Capture the cell that displays the provided text and extract its [x, y] central coordinate. 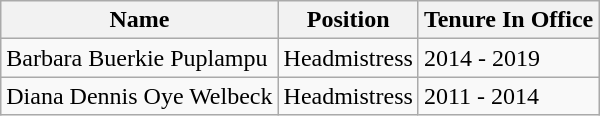
Tenure In Office [508, 20]
Barbara Buerkie Puplampu [140, 58]
Position [348, 20]
2011 - 2014 [508, 96]
Name [140, 20]
2014 - 2019 [508, 58]
Diana Dennis Oye Welbeck [140, 96]
